Search for the cell housing the specified text and yield its (x, y) center coordinate. 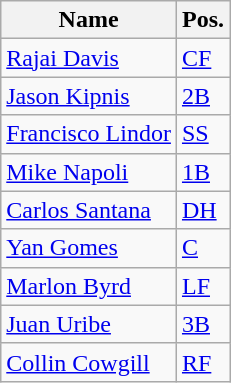
CF (202, 58)
Collin Cowgill (89, 362)
Marlon Byrd (89, 286)
1B (202, 172)
3B (202, 324)
Yan Gomes (89, 248)
Mike Napoli (89, 172)
RF (202, 362)
2B (202, 96)
Name (89, 20)
SS (202, 134)
LF (202, 286)
Francisco Lindor (89, 134)
Jason Kipnis (89, 96)
Pos. (202, 20)
C (202, 248)
DH (202, 210)
Juan Uribe (89, 324)
Carlos Santana (89, 210)
Rajai Davis (89, 58)
